Pinpoint the cell where the given text exists, returning its (X, Y) midpoint coordinate. 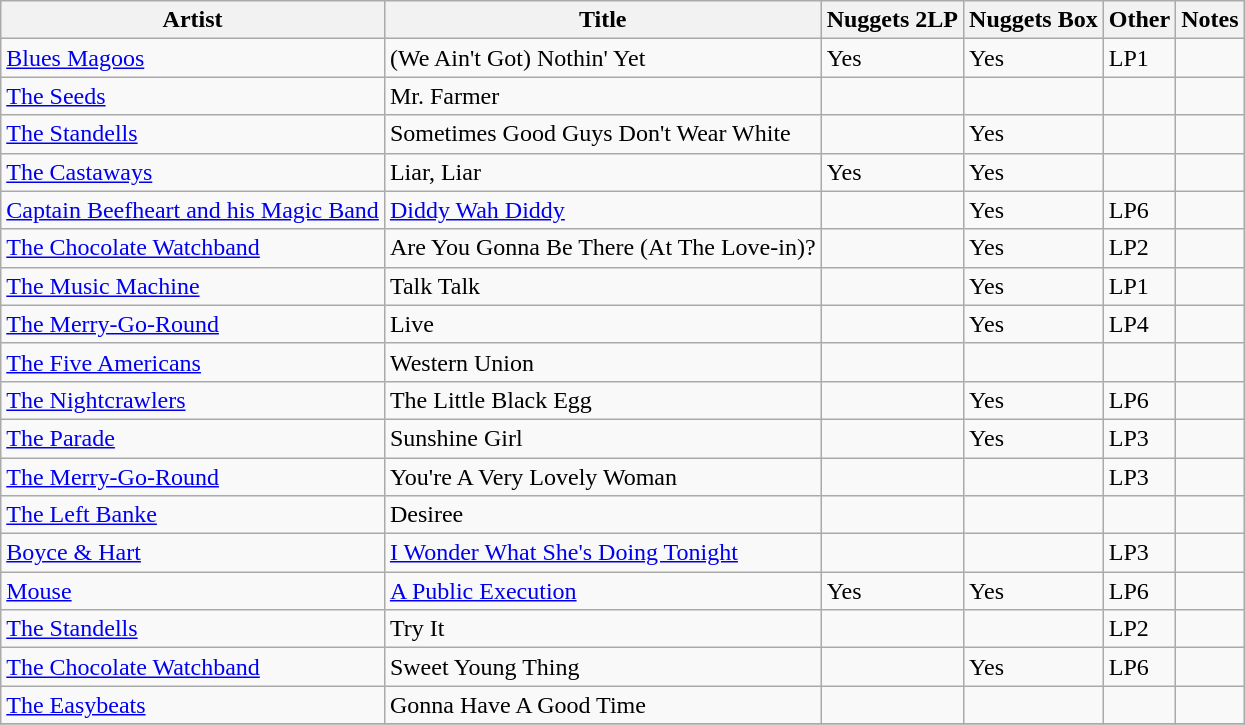
Blues Magoos (193, 58)
Artist (193, 20)
The Easybeats (193, 705)
Nuggets 2LP (892, 20)
Western Union (602, 362)
The Nightcrawlers (193, 400)
Liar, Liar (602, 172)
The Five Americans (193, 362)
The Parade (193, 438)
Gonna Have A Good Time (602, 705)
A Public Execution (602, 591)
Sometimes Good Guys Don't Wear White (602, 134)
Captain Beefheart and his Magic Band (193, 210)
Nuggets Box (1034, 20)
LP4 (1139, 324)
Mouse (193, 591)
Boyce & Hart (193, 553)
Sweet Young Thing (602, 667)
Sunshine Girl (602, 438)
Mr. Farmer (602, 96)
I Wonder What She's Doing Tonight (602, 553)
The Castaways (193, 172)
Are You Gonna Be There (At The Love-in)? (602, 248)
The Music Machine (193, 286)
Diddy Wah Diddy (602, 210)
Live (602, 324)
Title (602, 20)
You're A Very Lovely Woman (602, 477)
The Seeds (193, 96)
Desiree (602, 515)
Try It (602, 629)
(We Ain't Got) Nothin' Yet (602, 58)
The Little Black Egg (602, 400)
The Left Banke (193, 515)
Other (1139, 20)
Talk Talk (602, 286)
Notes (1210, 20)
